Detect which cell encompasses the target text, then output its (X, Y) center coordinate. 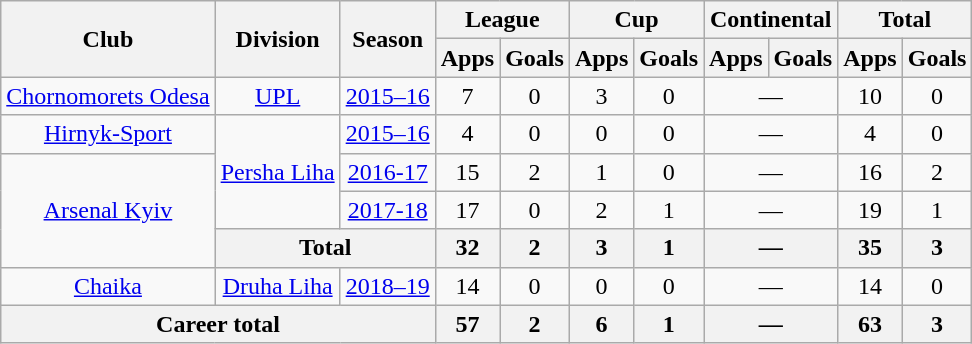
6 (601, 324)
15 (467, 172)
Continental (771, 20)
Club (108, 39)
32 (467, 248)
Druha Liha (278, 286)
57 (467, 324)
19 (870, 210)
Career total (218, 324)
2018–19 (388, 286)
63 (870, 324)
League (502, 20)
2016-17 (388, 172)
Persha Liha (278, 172)
7 (467, 96)
Arsenal Kyiv (108, 210)
Division (278, 39)
Hirnyk-Sport (108, 134)
Chaika (108, 286)
Chornomorets Odesa (108, 96)
UPL (278, 96)
16 (870, 172)
2017-18 (388, 210)
17 (467, 210)
35 (870, 248)
Cup (636, 20)
10 (870, 96)
Season (388, 39)
